Capture the cell that displays the provided text and extract its (X, Y) central coordinate. 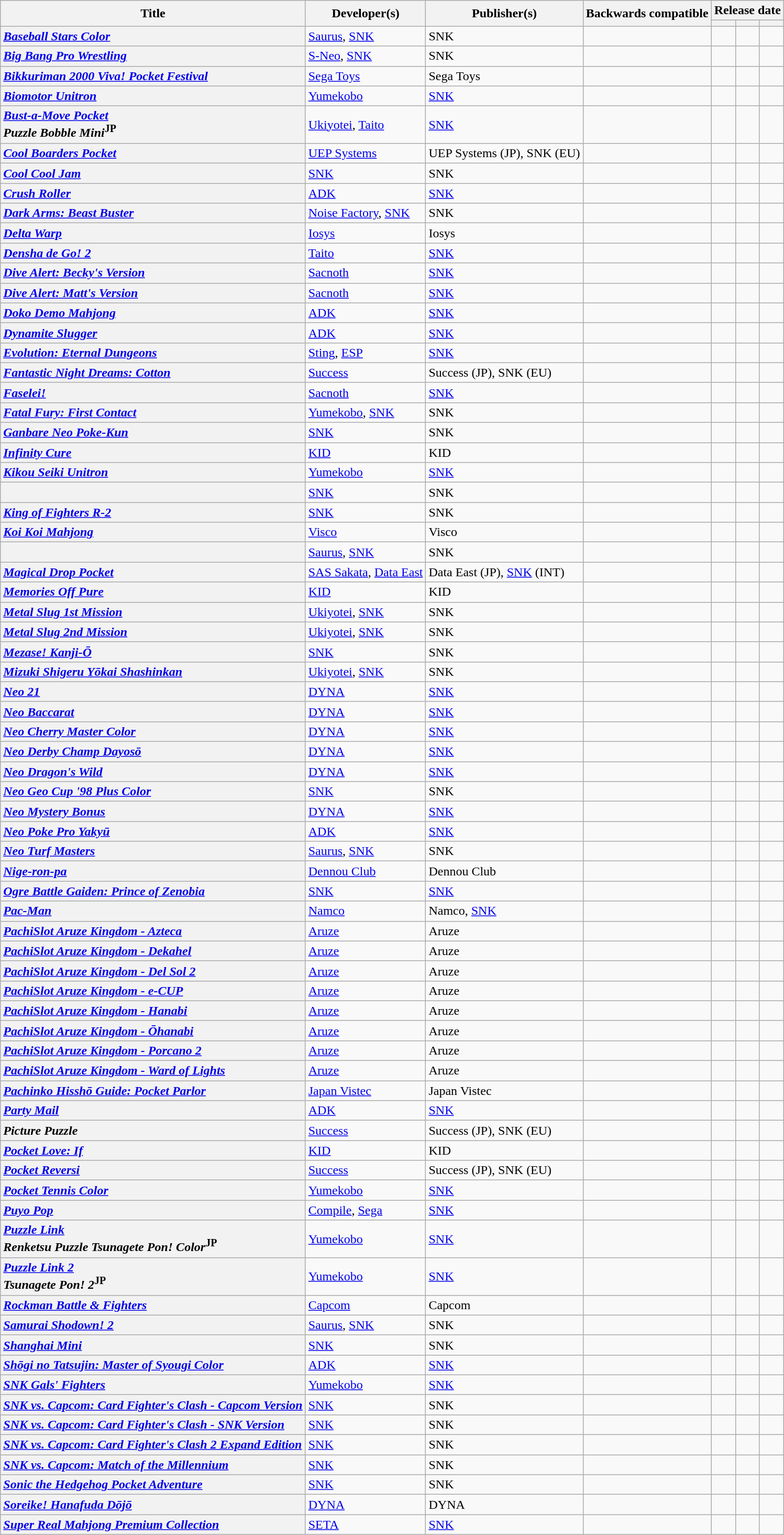
Cool Boarders Pocket (153, 153)
Magical Drop Pocket (153, 572)
Namco, SNK (504, 911)
Ganbare Neo Poke-Kun (153, 433)
Dark Arms: Beast Buster (153, 213)
PachiSlot Aruze Kingdom - Ward of Lights (153, 1071)
Taito (366, 253)
Koi Koi Mahjong (153, 532)
Neo Turf Masters (153, 851)
Neo Cherry Master Color (153, 731)
King of Fighters R-2 (153, 512)
Dive Alert: Matt's Version (153, 293)
Kikou Seiki Unitron (153, 473)
S-Neo, SNK (366, 56)
PachiSlot Aruze Kingdom - e-CUP (153, 991)
SAS Sakata, Data East (366, 572)
Evolution: Eternal Dungeons (153, 353)
SNK vs. Capcom: Card Fighter's Clash - Capcom Version (153, 1405)
Party Mail (153, 1111)
Yumekobo, SNK (366, 412)
SNK vs. Capcom: Card Fighter's Clash - SNK Version (153, 1425)
Data East (JP), SNK (INT) (504, 572)
Sting, ESP (366, 353)
Fantastic Night Dreams: Cotton (153, 372)
Bust-a-Move PocketPuzzle Bobble MiniJP (153, 125)
Pocket Reversi (153, 1170)
PachiSlot Aruze Kingdom - Dekahel (153, 951)
Backwards compatible (647, 14)
Neo Baccarat (153, 711)
Cool Cool Jam (153, 173)
Bikkuriman 2000 Viva! Pocket Festival (153, 76)
SNK Gals' Fighters (153, 1385)
Compile, Sega (366, 1210)
Noise Factory, SNK (366, 213)
Samurai Shodown! 2 (153, 1325)
Ogre Battle Gaiden: Prince of Zenobia (153, 891)
SNK vs. Capcom: Match of the Millennium (153, 1465)
Metal Slug 1st Mission (153, 612)
Doko Demo Mahjong (153, 313)
PachiSlot Aruze Kingdom - Ōhanabi (153, 1030)
Nige-ron-pa (153, 871)
Puyo Pop (153, 1210)
Biomotor Unitron (153, 96)
Picture Puzzle (153, 1131)
Pocket Tennis Color (153, 1190)
Neo Derby Champ Dayosō (153, 752)
Pac-Man (153, 911)
Mizuki Shigeru Yōkai Shashinkan (153, 672)
PachiSlot Aruze Kingdom - Azteca (153, 931)
Pocket Love: If (153, 1150)
PachiSlot Aruze Kingdom - Del Sol 2 (153, 971)
Densha de Go! 2 (153, 253)
Neo Poke Pro Yakyū (153, 831)
Baseball Stars Color (153, 36)
Puzzle Link 2Tsunagete Pon! 2JP (153, 1277)
Memories Off Pure (153, 592)
Pachinko Hisshō Guide: Pocket Parlor (153, 1091)
Developer(s) (366, 14)
Neo Dragon's Wild (153, 772)
UEP Systems (JP), SNK (EU) (504, 153)
Title (153, 14)
Dynamite Slugger (153, 333)
Faselei! (153, 392)
UEP Systems (366, 153)
Infinity Cure (153, 453)
PachiSlot Aruze Kingdom - Hanabi (153, 1011)
Mezase! Kanji-Ō (153, 652)
Sonic the Hedgehog Pocket Adventure (153, 1485)
Ukiyotei, Taito (366, 125)
Shōgi no Tatsujin: Master of Syougi Color (153, 1365)
Neo Mystery Bonus (153, 812)
Dive Alert: Becky's Version (153, 273)
Big Bang Pro Wrestling (153, 56)
SNK vs. Capcom: Card Fighter's Clash 2 Expand Edition (153, 1445)
Crush Roller (153, 193)
Metal Slug 2nd Mission (153, 632)
Shanghai Mini (153, 1345)
Release date (747, 10)
PachiSlot Aruze Kingdom - Porcano 2 (153, 1050)
Namco (366, 911)
Puzzle LinkRenketsu Puzzle Tsunagete Pon! ColorJP (153, 1239)
Rockman Battle & Fighters (153, 1305)
Neo 21 (153, 692)
Neo Geo Cup '98 Plus Color (153, 792)
Delta Warp (153, 233)
Fatal Fury: First Contact (153, 412)
Publisher(s) (504, 14)
Soreike! Hanafuda Dōjō (153, 1505)
Super Real Mahjong Premium Collection (153, 1525)
SETA (366, 1525)
